From the cell containing the given text, extract its center point as [x, y] coordinate. 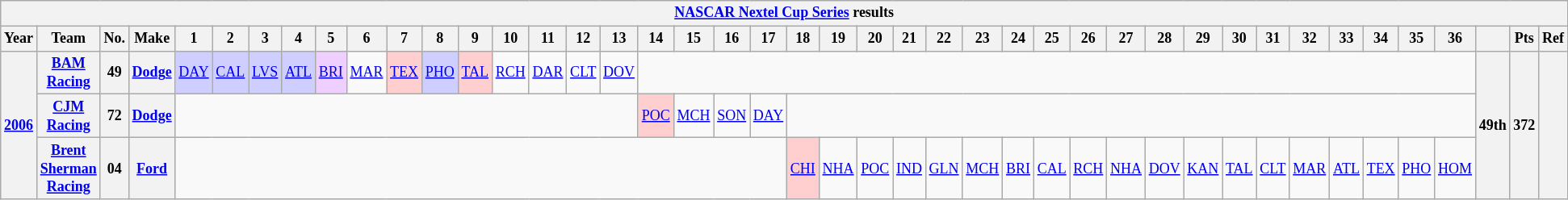
NASCAR Nextel Cup Series results [785, 13]
21 [909, 39]
24 [1019, 39]
10 [510, 39]
5 [331, 39]
04 [115, 168]
18 [803, 39]
26 [1088, 39]
1 [194, 39]
49th [1492, 125]
Team [68, 39]
9 [475, 39]
15 [694, 39]
7 [405, 39]
11 [547, 39]
20 [875, 39]
BAM Racing [68, 73]
30 [1239, 39]
14 [656, 39]
Pts [1524, 39]
8 [439, 39]
Ref [1553, 39]
No. [115, 39]
25 [1051, 39]
372 [1524, 125]
DAR [547, 73]
3 [265, 39]
31 [1272, 39]
35 [1416, 39]
19 [838, 39]
4 [299, 39]
22 [944, 39]
23 [983, 39]
2 [231, 39]
49 [115, 73]
72 [115, 116]
HOM [1455, 168]
2006 [19, 125]
13 [619, 39]
16 [732, 39]
34 [1381, 39]
SON [732, 116]
12 [583, 39]
28 [1164, 39]
CHI [803, 168]
29 [1203, 39]
17 [768, 39]
Ford [152, 168]
Year [19, 39]
Brent Sherman Racing [68, 168]
Make [152, 39]
CJM Racing [68, 116]
32 [1310, 39]
36 [1455, 39]
27 [1126, 39]
33 [1347, 39]
IND [909, 168]
GLN [944, 168]
LVS [265, 73]
KAN [1203, 168]
6 [367, 39]
